Find where the given text appears and provide that cell's center as (x, y) coordinate. 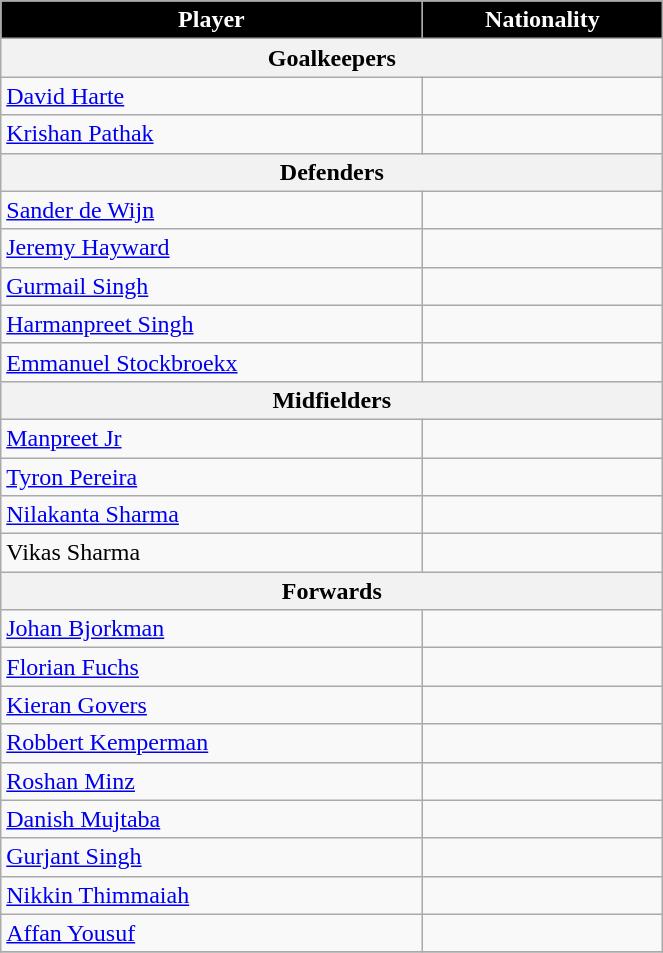
Robbert Kemperman (212, 743)
Nikkin Thimmaiah (212, 895)
Forwards (332, 591)
Harmanpreet Singh (212, 324)
Johan Bjorkman (212, 629)
Defenders (332, 172)
Midfielders (332, 400)
Vikas Sharma (212, 553)
Affan Yousuf (212, 933)
Nationality (542, 20)
Florian Fuchs (212, 667)
Player (212, 20)
Kieran Govers (212, 705)
Emmanuel Stockbroekx (212, 362)
Jeremy Hayward (212, 248)
Goalkeepers (332, 58)
Gurjant Singh (212, 857)
Roshan Minz (212, 781)
Gurmail Singh (212, 286)
Nilakanta Sharma (212, 515)
David Harte (212, 96)
Krishan Pathak (212, 134)
Tyron Pereira (212, 477)
Sander de Wijn (212, 210)
Danish Mujtaba (212, 819)
Manpreet Jr (212, 438)
